Detect which cell encompasses the target text, then output its [X, Y] center coordinate. 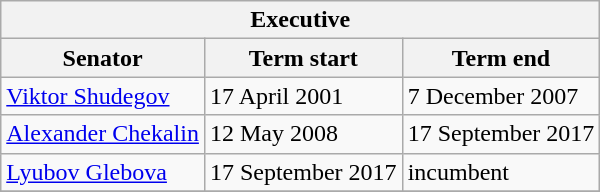
17 April 2001 [303, 96]
Term start [303, 58]
Lyubov Glebova [103, 172]
Term end [501, 58]
12 May 2008 [303, 134]
Alexander Chekalin [103, 134]
7 December 2007 [501, 96]
Senator [103, 58]
Viktor Shudegov [103, 96]
incumbent [501, 172]
Executive [300, 20]
